Capture the cell that displays the provided text and extract its [x, y] central coordinate. 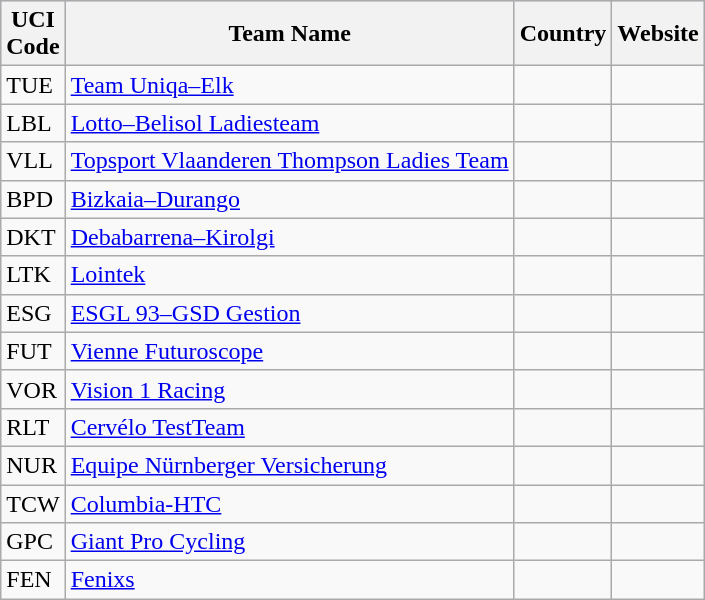
Team Name [290, 34]
FEN [33, 580]
Lotto–Belisol Ladiesteam [290, 123]
Fenixs [290, 580]
DKT [33, 237]
BPD [33, 199]
Columbia-HTC [290, 503]
Vienne Futuroscope [290, 351]
TCW [33, 503]
LTK [33, 275]
Country [563, 34]
Vision 1 Racing [290, 389]
ESG [33, 313]
Equipe Nürnberger Versicherung [290, 465]
TUE [33, 85]
NUR [33, 465]
RLT [33, 427]
Bizkaia–Durango [290, 199]
ESGL 93–GSD Gestion [290, 313]
UCICode [33, 34]
GPC [33, 542]
Giant Pro Cycling [290, 542]
VLL [33, 161]
Topsport Vlaanderen Thompson Ladies Team [290, 161]
Lointek [290, 275]
Cervélo TestTeam [290, 427]
Website [658, 34]
VOR [33, 389]
FUT [33, 351]
LBL [33, 123]
Debabarrena–Kirolgi [290, 237]
Team Uniqa–Elk [290, 85]
